Detect which cell encompasses the target text, then output its [x, y] center coordinate. 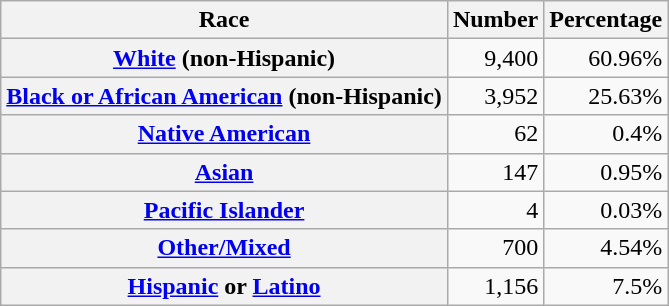
7.5% [606, 286]
Native American [224, 134]
700 [495, 248]
Asian [224, 172]
25.63% [606, 96]
Black or African American (non-Hispanic) [224, 96]
Pacific Islander [224, 210]
4 [495, 210]
0.03% [606, 210]
0.95% [606, 172]
Hispanic or Latino [224, 286]
1,156 [495, 286]
Number [495, 20]
0.4% [606, 134]
60.96% [606, 58]
Race [224, 20]
147 [495, 172]
4.54% [606, 248]
Other/Mixed [224, 248]
White (non-Hispanic) [224, 58]
62 [495, 134]
3,952 [495, 96]
Percentage [606, 20]
9,400 [495, 58]
